Return the [x, y] coordinate for the center point of the cell that contains the specified text.  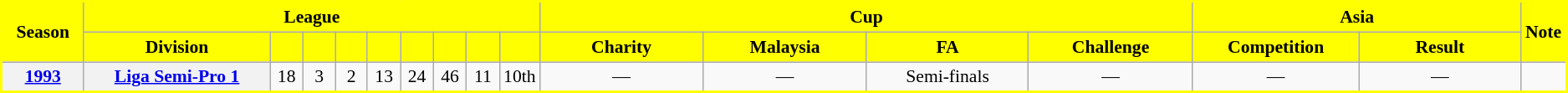
46 [450, 77]
1993 [43, 77]
18 [286, 77]
Liga Semi-Pro 1 [177, 77]
Season [43, 32]
2 [351, 77]
Cup [866, 17]
Competition [1276, 47]
Division [177, 47]
13 [383, 77]
24 [416, 77]
3 [319, 77]
League [311, 17]
FA [947, 47]
Charity [622, 47]
Asia [1356, 17]
Malaysia [785, 47]
Note [1544, 32]
11 [483, 77]
10th [520, 77]
Semi-finals [947, 77]
Result [1440, 47]
Challenge [1111, 47]
